Find where the given text appears and provide that cell's center as [X, Y] coordinate. 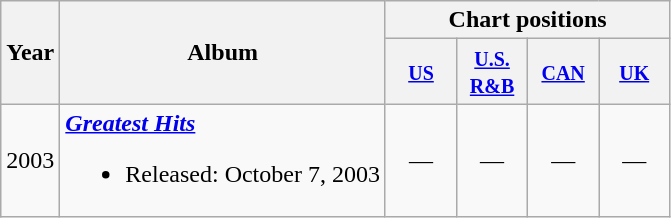
Year [30, 52]
Album [223, 52]
2003 [30, 160]
CAN [564, 72]
Greatest HitsReleased: October 7, 2003 [223, 160]
U.S. R&B [492, 72]
UK [634, 72]
Chart positions [527, 20]
US [420, 72]
